From the cell containing the given text, extract its center point as (X, Y) coordinate. 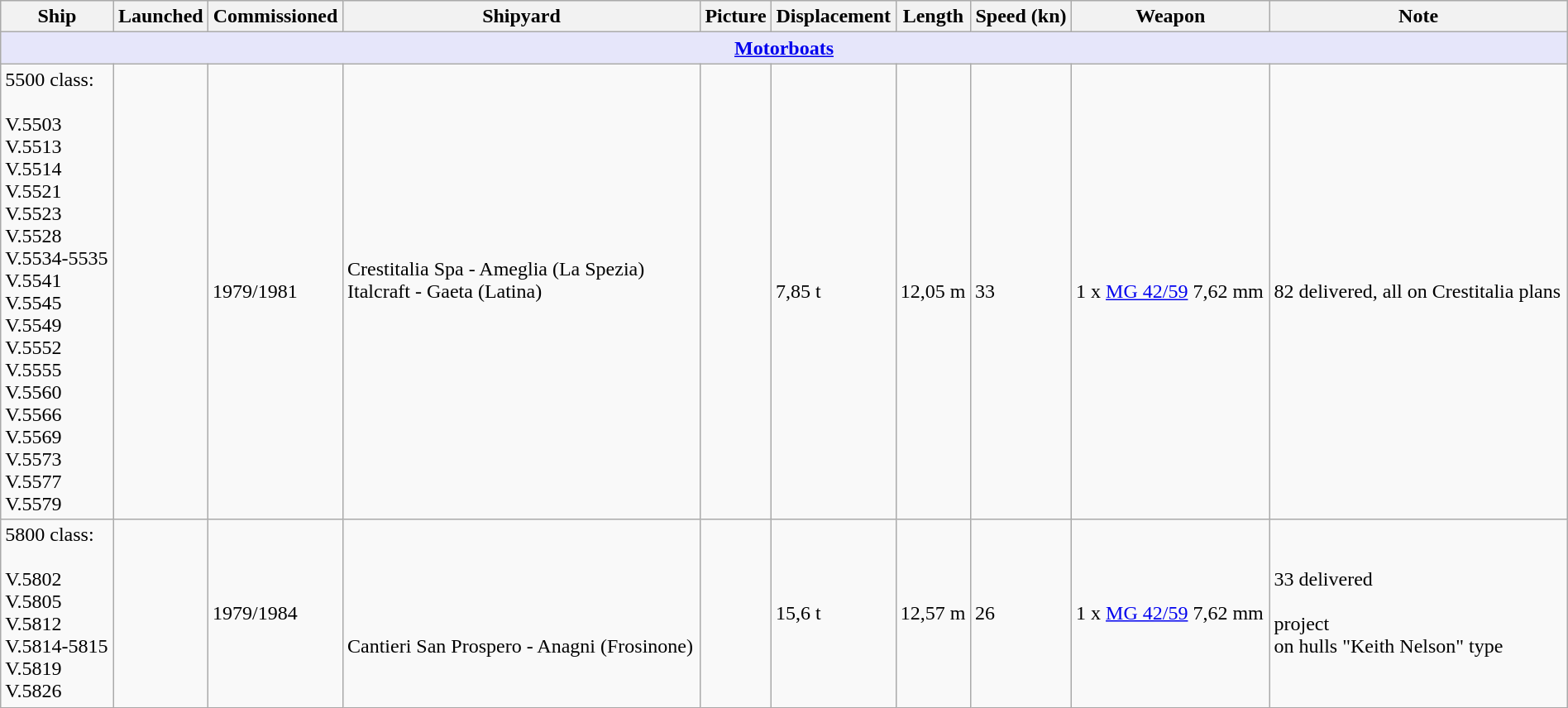
7,85 t (834, 291)
5800 class:V.5802V.5805V.5812V.5814-5815V.5819V.5826 (57, 614)
1979/1984 (276, 614)
26 (1021, 614)
1979/1981 (276, 291)
Ship (57, 17)
Motorboats (784, 48)
Picture (736, 17)
15,6 t (834, 614)
Shipyard (521, 17)
12,57 m (933, 614)
Speed (kn) (1021, 17)
Weapon (1171, 17)
Commissioned (276, 17)
5500 class:V.5503V.5513V.5514V.5521V.5523V.5528V.5534-5535V.5541V.5545V.5549V.5552V.5555V.5560V.5566V.5569V.5573V.5577V.5579 (57, 291)
33 (1021, 291)
Cantieri San Prospero - Anagni (Frosinone) (521, 614)
Length (933, 17)
Launched (160, 17)
82 delivered, all on Crestitalia plans (1418, 291)
33 delivered projecton hulls "Keith Nelson" type (1418, 614)
Crestitalia Spa - Ameglia (La Spezia)Italcraft - Gaeta (Latina) (521, 291)
Note (1418, 17)
Displacement (834, 17)
12,05 m (933, 291)
